Pinpoint the cell where the given text exists, returning its (x, y) midpoint coordinate. 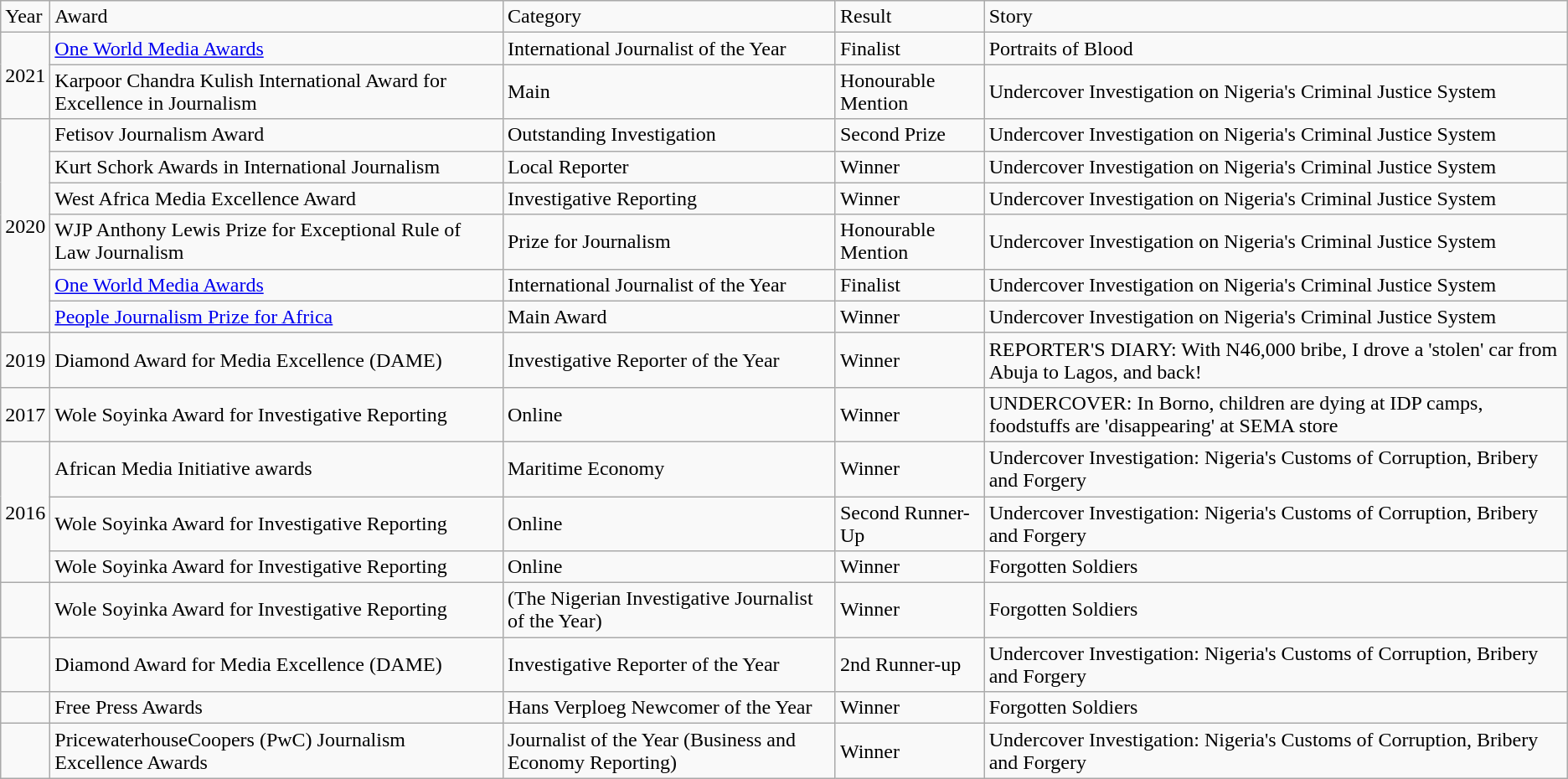
2016 (25, 512)
Free Press Awards (276, 708)
Local Reporter (668, 167)
People Journalism Prize for Africa (276, 317)
2020 (25, 226)
2019 (25, 360)
WJP Anthony Lewis Prize for Exceptional Rule of Law Journalism (276, 241)
African Media Initiative awards (276, 469)
Portraits of Blood (1276, 49)
UNDERCOVER: In Borno, children are dying at IDP camps, foodstuffs are 'disappearing' at SEMA store (1276, 414)
Journalist of the Year (Business and Economy Reporting) (668, 751)
Year (25, 17)
Karpoor Chandra Kulish International Award for Excellence in Journalism (276, 92)
Award (276, 17)
Hans Verploeg Newcomer of the Year (668, 708)
PricewaterhouseCoopers (PwC) Journalism Excellence Awards (276, 751)
Category (668, 17)
Prize for Journalism (668, 241)
(The Nigerian Investigative Journalist of the Year) (668, 610)
West Africa Media Excellence Award (276, 199)
Story (1276, 17)
Fetisov Journalism Award (276, 135)
Main Award (668, 317)
Second Runner-Up (910, 523)
Main (668, 92)
2021 (25, 75)
Result (910, 17)
Maritime Economy (668, 469)
2017 (25, 414)
Investigative Reporting (668, 199)
REPORTER'S DIARY: With N46,000 bribe, I drove a 'stolen' car from Abuja to Lagos, and back! (1276, 360)
Outstanding Investigation (668, 135)
Second Prize (910, 135)
Kurt Schork Awards in International Journalism (276, 167)
2nd Runner-up (910, 665)
